Identify which cell holds the provided text, then report its [X, Y] central coordinate. 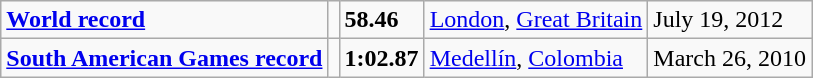
1:02.87 [382, 58]
World record [164, 20]
58.46 [382, 20]
July 19, 2012 [730, 20]
Medellín, Colombia [536, 58]
South American Games record [164, 58]
March 26, 2010 [730, 58]
London, Great Britain [536, 20]
